Return (X, Y) of the center of cell containing provided text 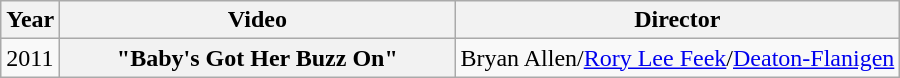
"Baby's Got Her Buzz On" (258, 58)
Year (30, 20)
Director (678, 20)
2011 (30, 58)
Bryan Allen/Rory Lee Feek/Deaton-Flanigen (678, 58)
Video (258, 20)
